Extract the [x, y] coordinate from the center of the cell holding the provided text.  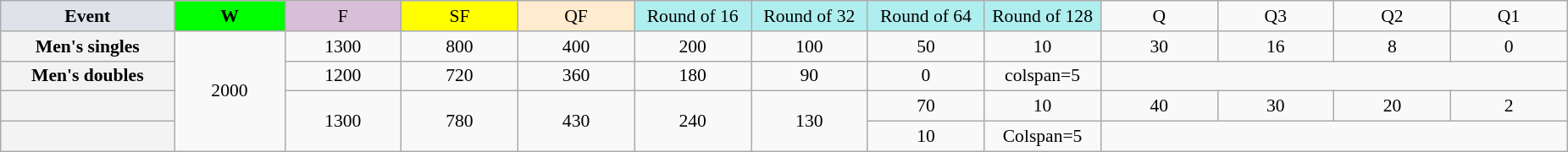
400 [576, 46]
430 [576, 122]
Round of 128 [1043, 16]
Colspan=5 [1043, 137]
QF [576, 16]
2 [1509, 106]
100 [809, 46]
SF [460, 16]
800 [460, 46]
Q1 [1509, 16]
F [343, 16]
130 [809, 122]
Men's singles [88, 46]
Event [88, 16]
W [230, 16]
50 [926, 46]
Round of 32 [809, 16]
16 [1276, 46]
780 [460, 122]
20 [1393, 106]
240 [693, 122]
2000 [230, 91]
Men's doubles [88, 76]
colspan=5 [1043, 76]
360 [576, 76]
1200 [343, 76]
Q2 [1393, 16]
Round of 16 [693, 16]
90 [809, 76]
Q [1159, 16]
70 [926, 106]
Q3 [1276, 16]
720 [460, 76]
40 [1159, 106]
Round of 64 [926, 16]
8 [1393, 46]
200 [693, 46]
180 [693, 76]
